Return [X, Y] of the center of cell containing provided text 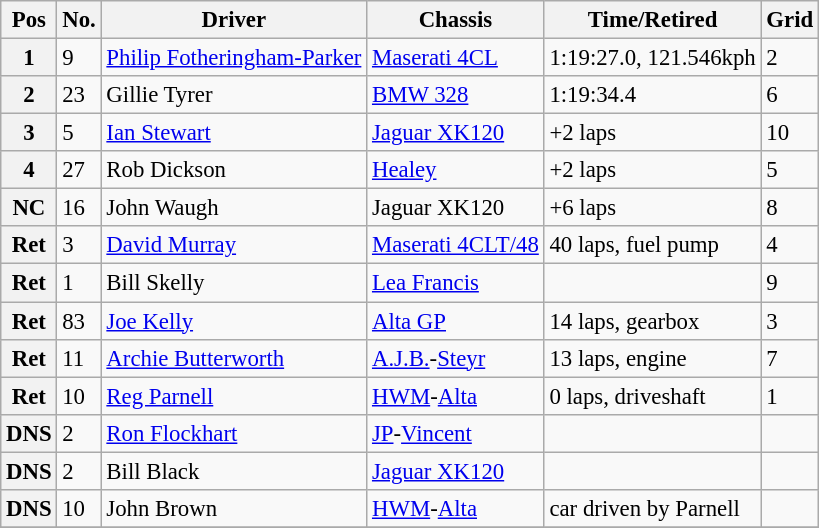
Chassis [456, 20]
Healey [456, 170]
16 [79, 208]
23 [79, 95]
Philip Fotheringham-Parker [234, 58]
8 [790, 208]
John Waugh [234, 208]
+6 laps [652, 208]
David Murray [234, 245]
John Brown [234, 509]
83 [79, 321]
Pos [29, 20]
40 laps, fuel pump [652, 245]
NC [29, 208]
Driver [234, 20]
Ian Stewart [234, 133]
BMW 328 [456, 95]
Archie Butterworth [234, 358]
Reg Parnell [234, 396]
1:19:34.4 [652, 95]
7 [790, 358]
car driven by Parnell [652, 509]
Alta GP [456, 321]
0 laps, driveshaft [652, 396]
Maserati 4CLT/48 [456, 245]
11 [79, 358]
Time/Retired [652, 20]
Maserati 4CL [456, 58]
27 [79, 170]
Bill Black [234, 471]
Grid [790, 20]
A.J.B.-Steyr [456, 358]
Joe Kelly [234, 321]
No. [79, 20]
Bill Skelly [234, 283]
Rob Dickson [234, 170]
Gillie Tyrer [234, 95]
JP-Vincent [456, 433]
13 laps, engine [652, 358]
6 [790, 95]
14 laps, gearbox [652, 321]
Ron Flockhart [234, 433]
Lea Francis [456, 283]
1:19:27.0, 121.546kph [652, 58]
